Return the [x, y] coordinate for the center point of the cell that contains the specified text.  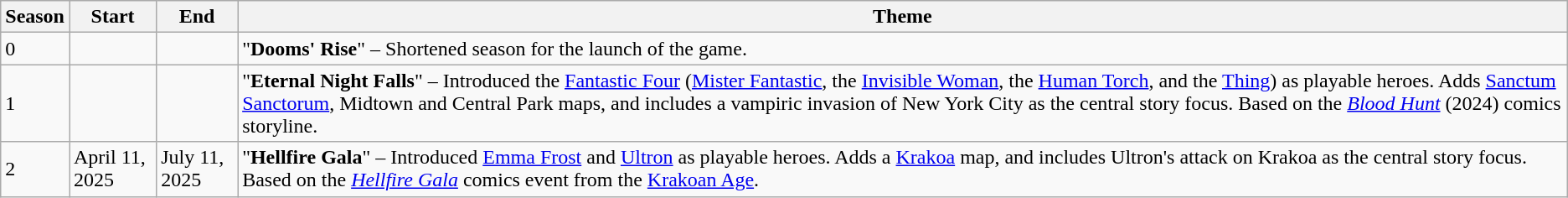
End [198, 17]
Start [112, 17]
2 [35, 169]
July 11, 2025 [198, 169]
Theme [903, 17]
"Dooms' Rise" – Shortened season for the launch of the game. [903, 49]
Season [35, 17]
April 11, 2025 [112, 169]
1 [35, 103]
0 [35, 49]
